Find where the given text appears and provide that cell's center as (X, Y) coordinate. 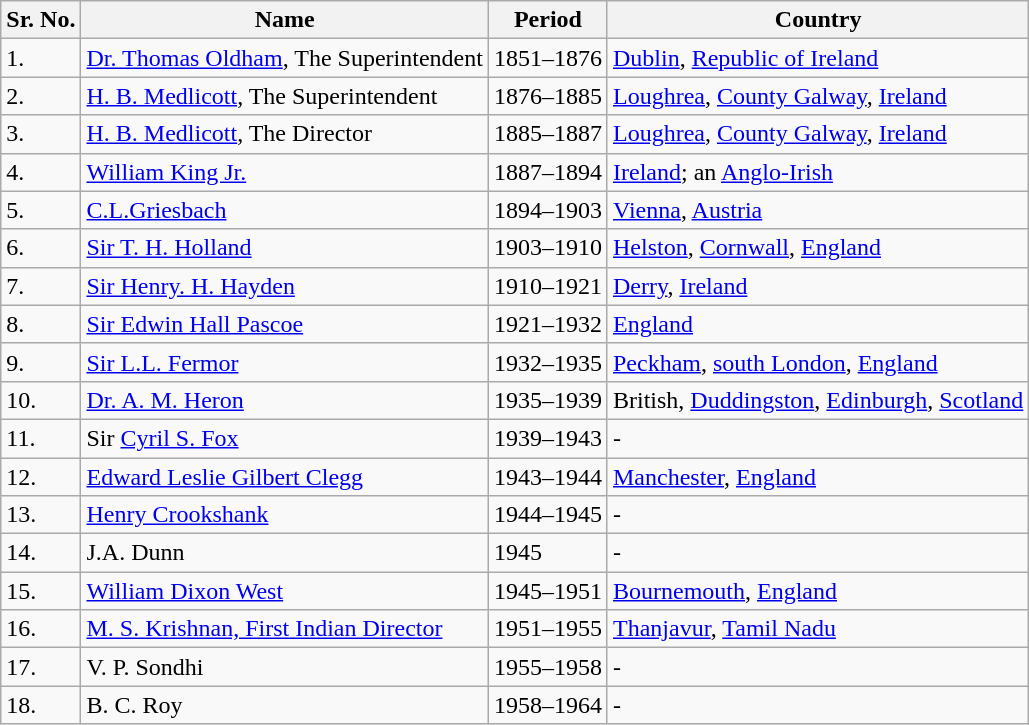
3. (41, 134)
Name (284, 20)
Sir Edwin Hall Pascoe (284, 324)
7. (41, 286)
H. B. Medlicott, The Director (284, 134)
Ireland; an Anglo-Irish (818, 172)
13. (41, 515)
1903–1910 (548, 248)
Bournemouth, England (818, 591)
5. (41, 210)
1932–1935 (548, 362)
15. (41, 591)
1935–1939 (548, 400)
12. (41, 477)
1885–1887 (548, 134)
William King Jr. (284, 172)
Period (548, 20)
1921–1932 (548, 324)
1876–1885 (548, 96)
J.A. Dunn (284, 553)
Henry Crookshank (284, 515)
8. (41, 324)
1910–1921 (548, 286)
1945–1951 (548, 591)
Sir T. H. Holland (284, 248)
Vienna, Austria (818, 210)
14. (41, 553)
England (818, 324)
C.L.Griesbach (284, 210)
1951–1955 (548, 629)
1943–1944 (548, 477)
Dublin, Republic of Ireland (818, 58)
Sir Cyril S. Fox (284, 438)
Manchester, England (818, 477)
H. B. Medlicott, The Superintendent (284, 96)
16. (41, 629)
2. (41, 96)
1945 (548, 553)
Peckham, south London, England (818, 362)
10. (41, 400)
William Dixon West (284, 591)
Derry, Ireland (818, 286)
Sir Henry. H. Hayden (284, 286)
18. (41, 705)
17. (41, 667)
Dr. A. M. Heron (284, 400)
Dr. Thomas Oldham, The Superintendent (284, 58)
1955–1958 (548, 667)
1894–1903 (548, 210)
Edward Leslie Gilbert Clegg (284, 477)
1958–1964 (548, 705)
4. (41, 172)
1. (41, 58)
1851–1876 (548, 58)
1944–1945 (548, 515)
Helston, Cornwall, England (818, 248)
11. (41, 438)
1887–1894 (548, 172)
6. (41, 248)
V. P. Sondhi (284, 667)
B. C. Roy (284, 705)
M. S. Krishnan, First Indian Director (284, 629)
9. (41, 362)
Sr. No. (41, 20)
Thanjavur, Tamil Nadu (818, 629)
British, Duddingston, Edinburgh, Scotland (818, 400)
1939–1943 (548, 438)
Country (818, 20)
Sir L.L. Fermor (284, 362)
